Locate the cell with the specified text and output its (X, Y) center coordinate. 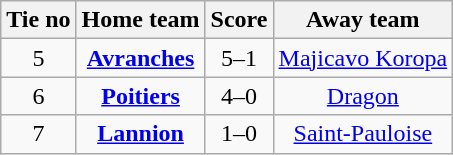
Tie no (38, 20)
Saint-Pauloise (363, 134)
Majicavo Koropa (363, 58)
Avranches (140, 58)
1–0 (239, 134)
5 (38, 58)
6 (38, 96)
Lannion (140, 134)
Score (239, 20)
4–0 (239, 96)
5–1 (239, 58)
Away team (363, 20)
Home team (140, 20)
Poitiers (140, 96)
7 (38, 134)
Dragon (363, 96)
